Locate the cell with the specified text and output its (x, y) center coordinate. 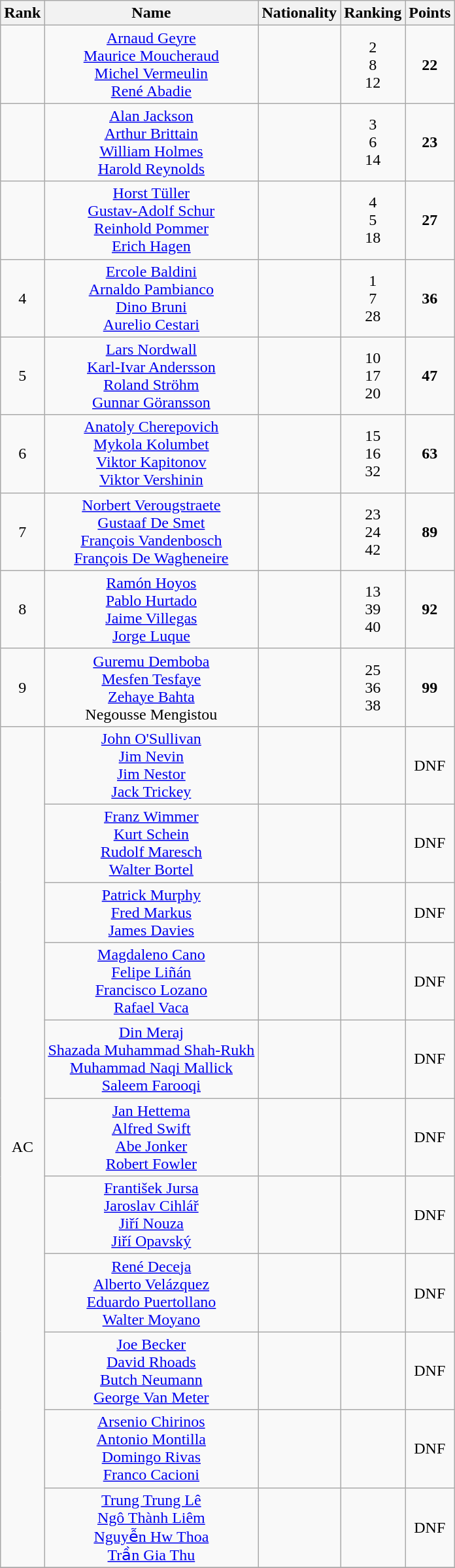
4518 (373, 220)
4 (22, 298)
7 (22, 531)
9 (22, 687)
22 (430, 64)
Trung Trung LêNgô Thành LiêmNguyễn Hw ThoaTrần Gia Thu (152, 1527)
8 (22, 610)
Arsenio ChirinosAntonio MontillaDomingo RivasFranco Cacioni (152, 1448)
Ercole BaldiniArnaldo PambiancoDino BruniAurelio Cestari (152, 298)
Anatoly CherepovichMykola KolumbetViktor KapitonovViktor Vershinin (152, 454)
27 (430, 220)
Rank (22, 13)
101720 (373, 375)
232442 (373, 531)
Norbert VerougstraeteGustaaf De SmetFrançois VandenboschFrançois De Wagheneire (152, 531)
Jan HettemaAlfred SwiftAbe JonkerRobert Fowler (152, 1137)
Alan JacksonArthur BrittainWilliam HolmesHarold Reynolds (152, 143)
Nationality (299, 13)
Din MerajShazada Muhammad Shah-RukhMuhammad Naqi MallickSaleem Farooqi (152, 1060)
253638 (373, 687)
5 (22, 375)
Franz WimmerKurt ScheinRudolf MareschWalter Bortel (152, 843)
Points (430, 13)
Ramón HoyosPablo HurtadoJaime VillegasJorge Luque (152, 610)
Magdaleno CanoFelipe LiñánFrancisco LozanoRafael Vaca (152, 981)
63 (430, 454)
Lars NordwallKarl-Ivar AnderssonRoland StröhmGunnar Göransson (152, 375)
René DecejaAlberto VelázquezEduardo PuertollanoWalter Moyano (152, 1293)
89 (430, 531)
36 (430, 298)
6 (22, 454)
151632 (373, 454)
47 (430, 375)
AC (22, 1147)
František JursaJaroslav CihlářJiří NouzaJiří Opavský (152, 1215)
Joe BeckerDavid RhoadsButch NeumannGeorge Van Meter (152, 1371)
92 (430, 610)
99 (430, 687)
John O'SullivanJim NevinJim NestorJack Trickey (152, 765)
2812 (373, 64)
23 (430, 143)
1728 (373, 298)
Patrick MurphyFred MarkusJames Davies (152, 912)
Arnaud GeyreMaurice MoucheraudMichel VermeulinRené Abadie (152, 64)
3614 (373, 143)
Name (152, 13)
Guremu DembobaMesfen TesfayeZehaye BahtaNegousse Mengistou (152, 687)
Ranking (373, 13)
Horst TüllerGustav-Adolf SchurReinhold PommerErich Hagen (152, 220)
133940 (373, 610)
